Extract the [X, Y] coordinate from the center of the cell holding the provided text.  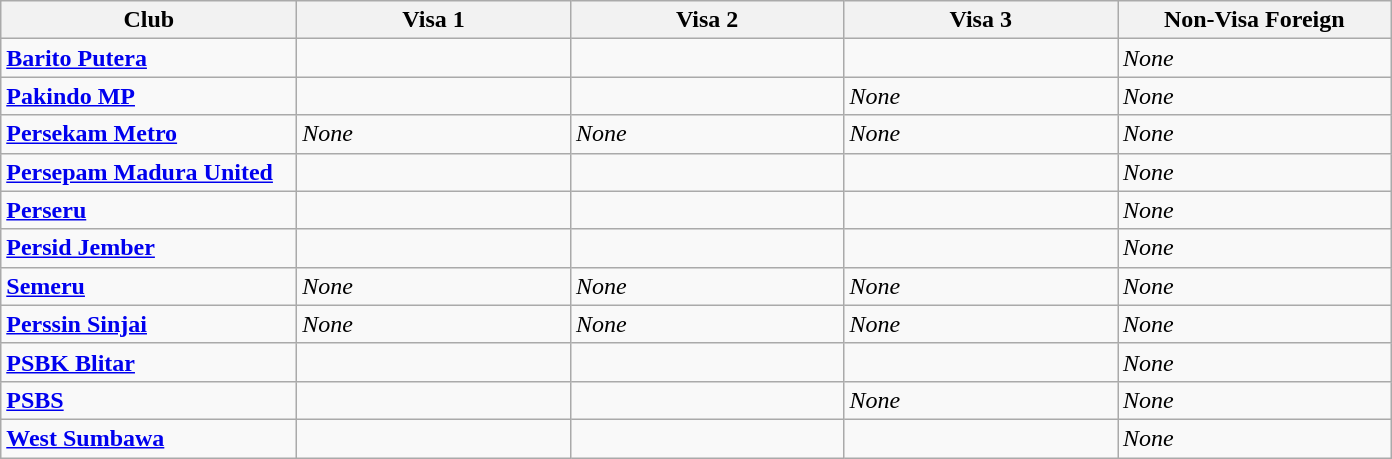
West Sumbawa [149, 438]
Non-Visa Foreign [1255, 20]
Visa 2 [707, 20]
PSBS [149, 400]
Barito Putera [149, 58]
Semeru [149, 286]
Visa 3 [981, 20]
Persepam Madura United [149, 172]
Perseru [149, 210]
Persekam Metro [149, 134]
PSBK Blitar [149, 362]
Visa 1 [434, 20]
Pakindo MP [149, 96]
Club [149, 20]
Perssin Sinjai [149, 324]
Persid Jember [149, 248]
